Locate the cell with the specified text and output its (x, y) center coordinate. 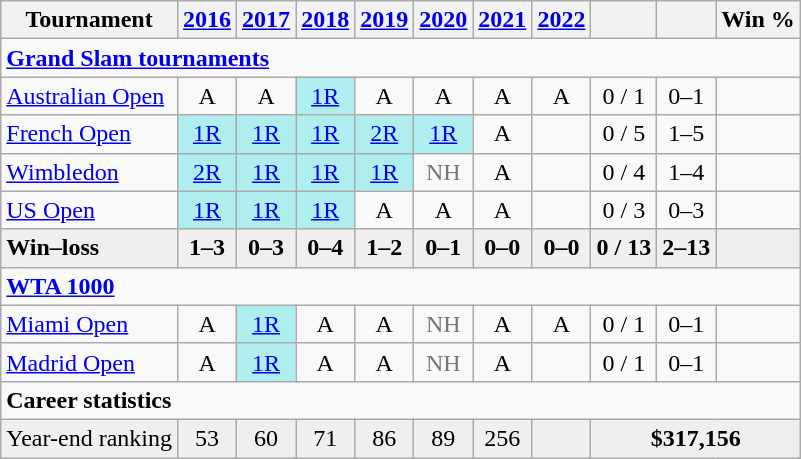
US Open (90, 210)
Miami Open (90, 324)
2019 (384, 20)
2021 (502, 20)
1–5 (686, 134)
Win % (758, 20)
0 / 5 (624, 134)
2022 (562, 20)
French Open (90, 134)
Year-end ranking (90, 438)
Australian Open (90, 96)
0–4 (326, 248)
WTA 1000 (401, 286)
0 / 4 (624, 172)
1–3 (208, 248)
2–13 (686, 248)
256 (502, 438)
Grand Slam tournaments (401, 58)
71 (326, 438)
2020 (444, 20)
89 (444, 438)
60 (266, 438)
Wimbledon (90, 172)
1–4 (686, 172)
Win–loss (90, 248)
Madrid Open (90, 362)
86 (384, 438)
0 / 3 (624, 210)
Tournament (90, 20)
Career statistics (401, 400)
2018 (326, 20)
1–2 (384, 248)
0 / 13 (624, 248)
2016 (208, 20)
$317,156 (696, 438)
53 (208, 438)
2017 (266, 20)
